Detect which cell encompasses the target text, then output its [X, Y] center coordinate. 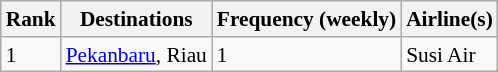
Destinations [136, 19]
Frequency (weekly) [306, 19]
Airline(s) [450, 19]
Rank [31, 19]
